Detect which cell encompasses the target text, then output its [x, y] center coordinate. 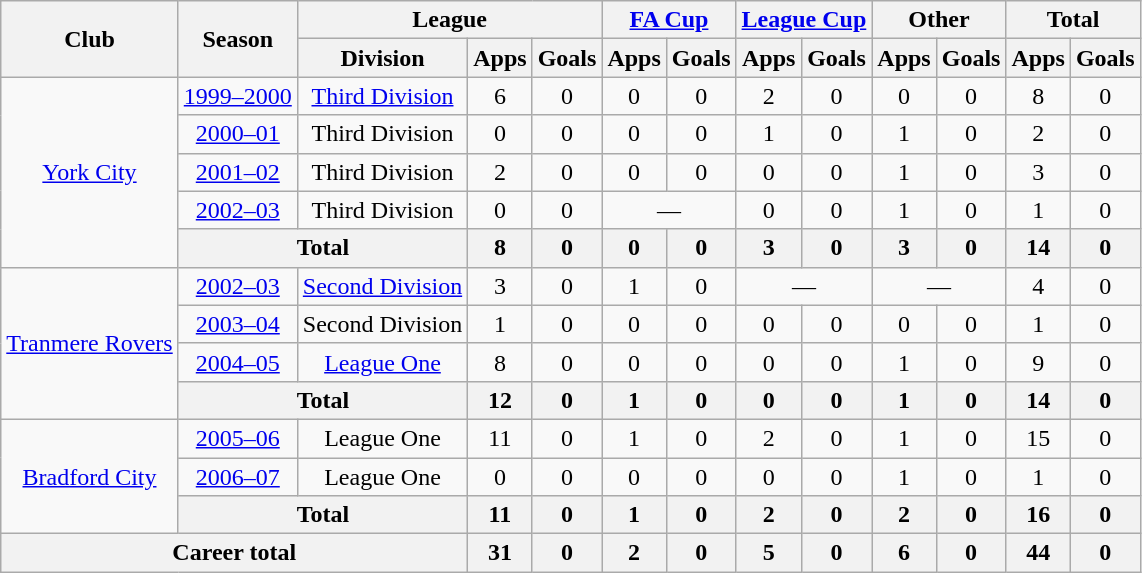
2000–01 [238, 134]
Season [238, 39]
12 [500, 400]
9 [1038, 362]
5 [768, 553]
2006–07 [238, 477]
York City [90, 172]
FA Cup [669, 20]
2001–02 [238, 172]
2005–06 [238, 438]
2004–05 [238, 362]
15 [1038, 438]
Tranmere Rovers [90, 343]
Bradford City [90, 476]
4 [1038, 286]
2003–04 [238, 324]
Career total [234, 553]
1999–2000 [238, 96]
44 [1038, 553]
Other [939, 20]
League [450, 20]
League Cup [804, 20]
31 [500, 553]
Club [90, 39]
Division [382, 58]
16 [1038, 515]
